Detect which cell encompasses the target text, then output its (X, Y) center coordinate. 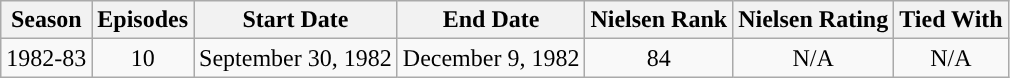
1982-83 (46, 58)
Nielsen Rating (814, 20)
Episodes (143, 20)
Start Date (296, 20)
End Date (491, 20)
84 (659, 58)
September 30, 1982 (296, 58)
Tied With (951, 20)
10 (143, 58)
December 9, 1982 (491, 58)
Nielsen Rank (659, 20)
Season (46, 20)
